Output the (X, Y) coordinate of the center of the cell containing the given text.  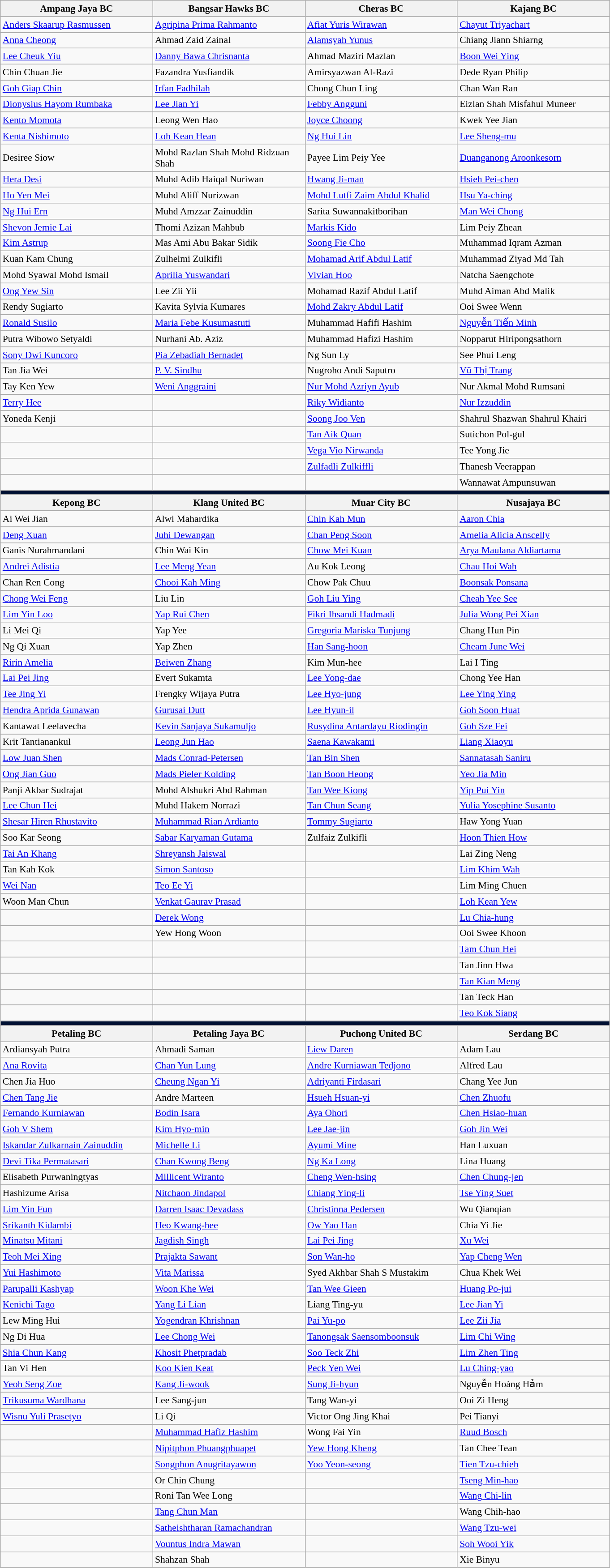
Han Luxuan (533, 1145)
Lim Yin Fun (77, 1209)
Putra Wibowo Setyaldi (77, 339)
Liang Ting-yu (381, 1305)
Ng Hui Lin (381, 136)
Lee Hyo-jung (381, 694)
Evert Sukamta (229, 678)
Shia Chun Kang (77, 1353)
Cheung Ngan Yi (229, 1081)
Muhammad Hafiz Hashim (229, 1432)
Nguyễn Hoàng Hảm (533, 1384)
Wannawat Ampunsuwan (533, 483)
Au Kok Leong (381, 567)
Ooi Swee Khoon (533, 933)
Nurhani Ab. Aziz (229, 339)
Millicent Wiranto (229, 1177)
Tan Jia Wei (77, 371)
Yew Hong Woon (229, 933)
Riky Widianto (381, 403)
Xu Wei (533, 1241)
Wei Nan (77, 886)
Muar City BC (381, 503)
Muhammad Iqram Azman (533, 243)
Jagdish Singh (229, 1241)
Sung Ji-hyun (381, 1384)
Roni Tan Wee Long (229, 1496)
Xie Binyu (533, 1560)
Ronald Susilo (77, 323)
Liang Xiaoyu (533, 742)
Nitchaon Jindapol (229, 1193)
Tan Boon Heong (381, 774)
Mohd Zakry Abdul Latif (381, 307)
Man Wei Chong (533, 211)
Goh Soon Huat (533, 710)
Shahzan Shah (229, 1560)
Duanganong Aroonkesorn (533, 158)
Chia Yi Jie (533, 1225)
Syed Akhbar Shah S Mustakim (381, 1273)
Zulhelmi Zulkifli (229, 259)
Tien Tzu-chieh (533, 1464)
Songphon Anugritayawon (229, 1464)
Wang Chi-lin (533, 1496)
Derek Wong (229, 918)
Michelle Li (229, 1145)
Nipitphon Phuangphuapet (229, 1448)
Tay Ken Yew (77, 387)
Chong Yee Han (533, 678)
Hendra Aprida Gunawan (77, 710)
Chayut Triyachart (533, 25)
Chin Kah Mun (381, 519)
Zulfadli Zulkiffli (381, 466)
Goh Liu Ying (381, 598)
Goh Sze Fei (533, 726)
Vita Marissa (229, 1273)
Hsu Ya-ching (533, 196)
Lim Khim Wah (533, 870)
Adriyanti Firdasari (381, 1081)
Lim Ming Chuen (533, 886)
Lee Cheuk Yiu (77, 56)
Ng Ka Long (381, 1161)
Frengky Wijaya Putra (229, 694)
Krit Tantianankul (77, 742)
Lee Chong Wei (229, 1337)
Woon Man Chun (77, 901)
Chan Kwong Beng (229, 1161)
Chang Hun Pin (533, 631)
Yap Rui Chen (229, 615)
Nopparut Hiripongsathorn (533, 339)
Mohd Alshukri Abd Rahman (229, 790)
Ng Sun Ly (381, 355)
Khosit Phetpradab (229, 1353)
Yulia Yosephine Susanto (533, 806)
Ooi Swee Wenn (533, 307)
Ruud Bosch (533, 1432)
Ng Hui Ern (77, 211)
Kantawat Leelavecha (77, 726)
Lim Zhen Ting (533, 1353)
Julia Wong Pei Xian (533, 615)
Tam Chun Hei (533, 949)
Goh V Shem (77, 1129)
Tan Kah Kok (77, 870)
Wisnu Yuli Prasetyo (77, 1416)
Beiwen Zhang (229, 662)
Maria Febe Kusumastuti (229, 323)
Cheam June Wei (533, 646)
Tan Teck Han (533, 997)
Aya Ohori (381, 1113)
Mas Ami Abu Bakar Sidik (229, 243)
Kang Ji-wook (229, 1384)
Soo Kar Seong (77, 838)
Chen Chung-jen (533, 1177)
Darren Isaac Devadass (229, 1209)
Tseng Min-hao (533, 1480)
Thanesh Veerappan (533, 466)
Dionysius Hayom Rumbaka (77, 104)
Muhd Amzzar Zainuddin (229, 211)
Yap Zhen (229, 646)
Chen Tang Jie (77, 1098)
Hwang Ji-man (381, 179)
Hsueh Hsuan-yi (381, 1098)
Simon Santoso (229, 870)
Chua Khek Wei (533, 1273)
Anna Cheong (77, 40)
Or Chin Chung (229, 1480)
Lee Chun Hei (77, 806)
Lee Jae-jin (381, 1129)
Wang Tzu-wei (533, 1528)
Iskandar Zulkarnain Zainuddin (77, 1145)
Loh Kean Hean (229, 136)
Lai Zing Neng (533, 854)
Yoo Yeon-seong (381, 1464)
Bodin Isara (229, 1113)
Terry Hee (77, 403)
Muhammad Hafifi Hashim (381, 323)
Chan Wan Ran (533, 88)
Ahmadi Saman (229, 1050)
Deng Xuan (77, 535)
Low Juan Shen (77, 758)
Chong Wei Feng (77, 598)
Muhd Aiman Abd Malik (533, 291)
Lee Meng Yean (229, 567)
Sarita Suwannakitborihan (381, 211)
Fernando Kurniawan (77, 1113)
Chin Chuan Jie (77, 73)
Tan Bin Shen (381, 758)
Boon Wei Ying (533, 56)
Andre Kurniawan Tedjono (381, 1066)
Lee Zii Yii (229, 291)
Sony Dwi Kuncoro (77, 355)
Vega Vio Nirwanda (381, 451)
Lim Chi Wing (533, 1337)
Amirsyazwan Al-Razi (381, 73)
Parupalli Kashyap (77, 1289)
Mohd Razlan Shah Mohd Ridzuan Shah (229, 158)
Ardiansyah Putra (77, 1050)
Amelia Alicia Anscelly (533, 535)
Kim Astrup (77, 243)
Agripina Prima Rahmanto (229, 25)
Hoon Thien How (533, 838)
Lee Sheng-mu (533, 136)
Sannatasah Saniru (533, 758)
Chau Hoi Wah (533, 567)
Pia Zebadiah Bernadet (229, 355)
Kim Mun-hee (381, 662)
Lu Chia-hung (533, 918)
Tan Chee Tean (533, 1448)
Chan Peng Soon (381, 535)
Leong Jun Hao (229, 742)
Ooi Zi Heng (533, 1401)
Ampang Jaya BC (77, 9)
Yeo Jia Min (533, 774)
Alamsyah Yunus (381, 40)
Serdang BC (533, 1034)
Muhd Aliff Nurizwan (229, 196)
Hsieh Pei-chen (533, 179)
Tee Yong Jie (533, 451)
Shesar Hiren Rhustavito (77, 822)
Goh Jin Wei (533, 1129)
Lee Ying Ying (533, 694)
Li Mei Qi (77, 631)
Cheng Wen-hsing (381, 1177)
Kento Momota (77, 120)
Tang Chun Man (229, 1512)
Pei Tianyi (533, 1416)
Chang Yee Jun (533, 1081)
Tan Wee Gieen (381, 1289)
Lee Hyun-il (381, 710)
Gregoria Mariska Tunjung (381, 631)
Minatsu Mitani (77, 1241)
Muhammad Ziyad Md Tah (533, 259)
Ririn Amelia (77, 662)
Yang Li Lian (229, 1305)
Fikri Ihsandi Hadmadi (381, 615)
Nur Mohd Azriyn Ayub (381, 387)
Kavita Sylvia Kumares (229, 307)
Nur Izzuddin (533, 403)
Natcha Saengchote (533, 275)
Adam Lau (533, 1050)
Klang United BC (229, 503)
Loh Kean Yew (533, 901)
Arya Maulana Aldiartama (533, 551)
Chow Pak Chuu (381, 583)
Joyce Choong (381, 120)
Kwek Yee Jian (533, 120)
Juhi Dewangan (229, 535)
Afiat Yuris Wirawan (381, 25)
Rusydina Antardayu Riodingin (381, 726)
Ho Yen Mei (77, 196)
Koo Kien Keat (229, 1368)
Aaron Chia (533, 519)
Lai I Ting (533, 662)
Hashizume Arisa (77, 1193)
Lina Huang (533, 1161)
Mads Conrad-Petersen (229, 758)
Lee Yong-dae (381, 678)
Irfan Fadhilah (229, 88)
Tan Chun Seang (381, 806)
Wang Chih-hao (533, 1512)
Mohd Lutfi Zaim Abdul Khalid (381, 196)
Shreyansh Jaiswal (229, 854)
Fazandra Yusfiandik (229, 73)
Kim Hyo-min (229, 1129)
Christinna Pedersen (381, 1209)
Ahmad Zaid Zainal (229, 40)
Satheishtharan Ramachandran (229, 1528)
Alwi Mahardika (229, 519)
Chiang Ying-li (381, 1193)
Bangsar Hawks BC (229, 9)
Kenta Nishimoto (77, 136)
Yip Pui Yin (533, 790)
Srikanth Kidambi (77, 1225)
Andrei Adistia (77, 567)
Lew Ming Hui (77, 1321)
Vivian Hoo (381, 275)
Trikusuma Wardhana (77, 1401)
Tommy Sugiarto (381, 822)
Vũ Thị Trang (533, 371)
Kuan Kam Chung (77, 259)
Ng Qi Xuan (77, 646)
Anders Skaarup Rasmussen (77, 25)
Rendy Sugiarto (77, 307)
Prajakta Sawant (229, 1257)
Ong Yew Sin (77, 291)
Kenichi Tago (77, 1305)
Chen Hsiao-huan (533, 1113)
Tan Vi Hen (77, 1368)
Chow Mei Kuan (381, 551)
Chan Ren Cong (77, 583)
Yui Hashimoto (77, 1273)
Heo Kwang-hee (229, 1225)
Alfred Lau (533, 1066)
Sabar Karyaman Gutama (229, 838)
Muhammad Rian Ardianto (229, 822)
Teo Ee Yi (229, 886)
Mohd Syawal Mohd Ismail (77, 275)
Peck Yen Wei (381, 1368)
Gurusai Dutt (229, 710)
Nugroho Andi Saputro (381, 371)
Vountus Indra Mawan (229, 1544)
Nur Akmal Mohd Rumsani (533, 387)
Devi Tika Permatasari (77, 1161)
Goh Giap Chin (77, 88)
Wu Qianqian (533, 1209)
Liu Lin (229, 598)
Kepong BC (77, 503)
Dede Ryan Philip (533, 73)
Chiang Jiann Shiarng (533, 40)
Muhd Adib Haiqal Nuriwan (229, 179)
Puchong United BC (381, 1034)
Desiree Siow (77, 158)
Wong Fai Yin (381, 1432)
Ai Wei Jian (77, 519)
Andre Marteen (229, 1098)
Ow Yao Han (381, 1225)
Han Sang-hoon (381, 646)
Son Wan-ho (381, 1257)
Chan Yun Lung (229, 1066)
Yap Yee (229, 631)
Weni Anggraini (229, 387)
Aprilia Yuswandari (229, 275)
Lee Zii Jia (533, 1321)
Soh Wooi Yik (533, 1544)
Muhd Hakem Norrazi (229, 806)
Yew Hong Kheng (381, 1448)
Soo Teck Zhi (381, 1353)
Sutichon Pol-gul (533, 435)
Haw Yong Yuan (533, 822)
Lim Peiy Zhean (533, 227)
Yap Cheng Wen (533, 1257)
Lee Sang-jun (229, 1401)
Chong Chun Ling (381, 88)
Muhammad Hafizi Hashim (381, 339)
Liew Daren (381, 1050)
Tanongsak Saensomboonsuk (381, 1337)
P. V. Sindhu (229, 371)
Pai Yu-po (381, 1321)
Teo Kok Siang (533, 1013)
Thomi Azizan Mahbub (229, 227)
Tee Jing Yi (77, 694)
Chin Wai Kin (229, 551)
Elisabeth Purwaningtyas (77, 1177)
Tse Ying Suet (533, 1193)
Zulfaiz Zulkifli (381, 838)
Ganis Nurahmandani (77, 551)
Markis Kido (381, 227)
See Phui Leng (533, 355)
Ng Di Hua (77, 1337)
Petaling Jaya BC (229, 1034)
Febby Angguni (381, 104)
Huang Po-jui (533, 1289)
Ayumi Mine (381, 1145)
Tai An Khang (77, 854)
Cheras BC (381, 9)
Shevon Jemie Lai (77, 227)
Lu Ching-yao (533, 1368)
Mohamad Razif Abdul Latif (381, 291)
Soong Joo Ven (381, 419)
Li Qi (229, 1416)
Nusajaya BC (533, 503)
Chen Zhuofu (533, 1098)
Nguyễn Tiến Minh (533, 323)
Tang Wan-yi (381, 1401)
Ong Jian Guo (77, 774)
Petaling BC (77, 1034)
Yogendran Khrishnan (229, 1321)
Payee Lim Peiy Yee (381, 158)
Kajang BC (533, 9)
Tan Aik Quan (381, 435)
Danny Bawa Chrisnanta (229, 56)
Tan Jinn Hwa (533, 966)
Saena Kawakami (381, 742)
Leong Wen Hao (229, 120)
Teoh Mei Xing (77, 1257)
Woon Khe Wei (229, 1289)
Shahrul Shazwan Shahrul Khairi (533, 419)
Mads Pieler Kolding (229, 774)
Ana Rovita (77, 1066)
Panji Akbar Sudrajat (77, 790)
Ahmad Maziri Mazlan (381, 56)
Soong Fie Cho (381, 243)
Mohamad Arif Abdul Latif (381, 259)
Chen Jia Huo (77, 1081)
Tan Kian Meng (533, 981)
Venkat Gaurav Prasad (229, 901)
Victor Ong Jing Khai (381, 1416)
Eizlan Shah Misfahul Muneer (533, 104)
Cheah Yee See (533, 598)
Lim Yin Loo (77, 615)
Kevin Sanjaya Sukamuljo (229, 726)
Tan Wee Kiong (381, 790)
Yeoh Seng Zoe (77, 1384)
Yoneda Kenji (77, 419)
Hera Desi (77, 179)
Boonsak Ponsana (533, 583)
Chooi Kah Ming (229, 583)
